From the cell containing the given text, extract its center point as (x, y) coordinate. 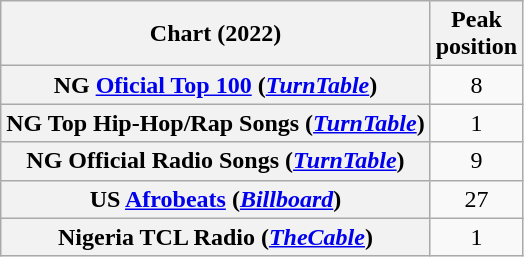
27 (476, 199)
NG Oficial Top 100 (TurnTable) (216, 85)
NG Official Radio Songs (TurnTable) (216, 161)
8 (476, 85)
NG Top Hip-Hop/Rap Songs (TurnTable) (216, 123)
Peakposition (476, 34)
Nigeria TCL Radio (TheCable) (216, 237)
Chart (2022) (216, 34)
US Afrobeats (Billboard) (216, 199)
9 (476, 161)
